Capture the cell that displays the provided text and extract its (x, y) central coordinate. 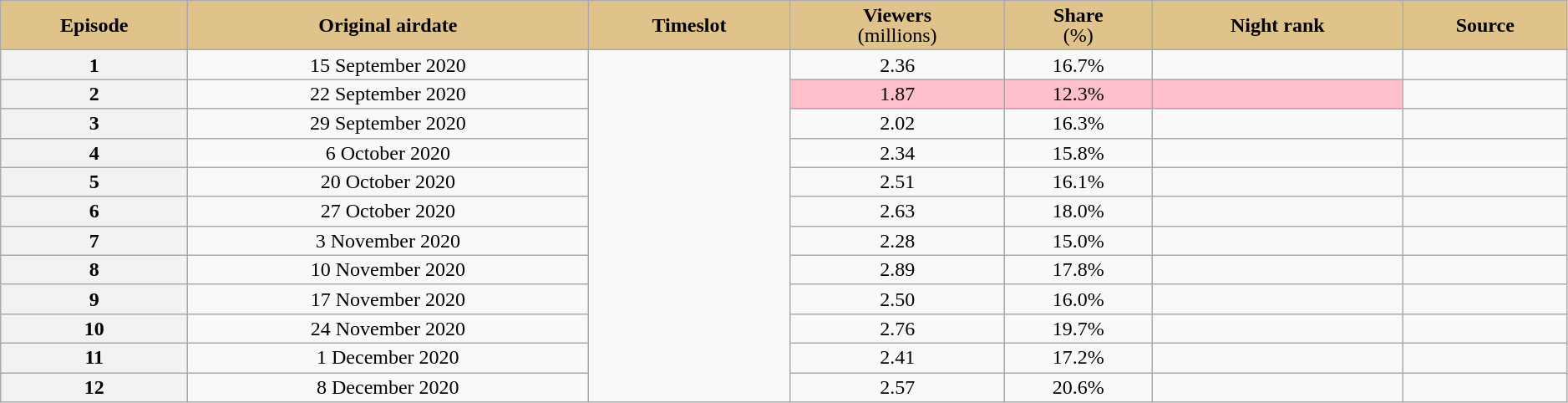
8 December 2020 (388, 388)
1 (94, 65)
7 (94, 241)
10 (94, 328)
2.89 (897, 269)
9 (94, 299)
10 November 2020 (388, 269)
3 November 2020 (388, 241)
2 (94, 94)
24 November 2020 (388, 328)
12.3% (1078, 94)
17 November 2020 (388, 299)
15.0% (1078, 241)
2.02 (897, 124)
11 (94, 358)
2.28 (897, 241)
27 October 2020 (388, 211)
18.0% (1078, 211)
2.50 (897, 299)
Share(%) (1078, 25)
2.63 (897, 211)
Timeslot (689, 25)
Night rank (1277, 25)
5 (94, 182)
Viewers(millions) (897, 25)
15 September 2020 (388, 65)
1.87 (897, 94)
16.1% (1078, 182)
3 (94, 124)
16.0% (1078, 299)
2.76 (897, 328)
Source (1485, 25)
Episode (94, 25)
6 October 2020 (388, 152)
15.8% (1078, 152)
2.36 (897, 65)
29 September 2020 (388, 124)
Original airdate (388, 25)
16.3% (1078, 124)
6 (94, 211)
12 (94, 388)
1 December 2020 (388, 358)
19.7% (1078, 328)
8 (94, 269)
4 (94, 152)
17.8% (1078, 269)
20 October 2020 (388, 182)
2.34 (897, 152)
22 September 2020 (388, 94)
17.2% (1078, 358)
2.57 (897, 388)
16.7% (1078, 65)
2.51 (897, 182)
20.6% (1078, 388)
2.41 (897, 358)
